From the cell containing the given text, extract its center point as [x, y] coordinate. 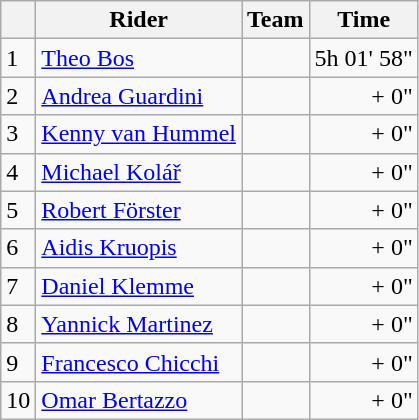
9 [18, 362]
Team [276, 20]
5h 01' 58" [364, 58]
Kenny van Hummel [139, 134]
Rider [139, 20]
Theo Bos [139, 58]
Michael Kolář [139, 172]
Francesco Chicchi [139, 362]
Aidis Kruopis [139, 248]
Robert Förster [139, 210]
8 [18, 324]
5 [18, 210]
3 [18, 134]
1 [18, 58]
10 [18, 400]
2 [18, 96]
Andrea Guardini [139, 96]
Omar Bertazzo [139, 400]
4 [18, 172]
Yannick Martinez [139, 324]
7 [18, 286]
6 [18, 248]
Daniel Klemme [139, 286]
Time [364, 20]
